Locate the cell with the specified text and output its [x, y] center coordinate. 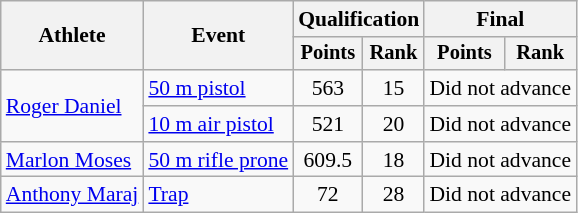
Athlete [72, 36]
521 [328, 124]
563 [328, 88]
18 [393, 160]
72 [328, 195]
Qualification [358, 19]
15 [393, 88]
Final [500, 19]
50 m pistol [218, 88]
Marlon Moses [72, 160]
50 m rifle prone [218, 160]
10 m air pistol [218, 124]
20 [393, 124]
28 [393, 195]
Trap [218, 195]
Roger Daniel [72, 106]
Event [218, 36]
609.5 [328, 160]
Anthony Maraj [72, 195]
